Scan for the cell matching the given text and deliver its (X, Y) coordinate at center. 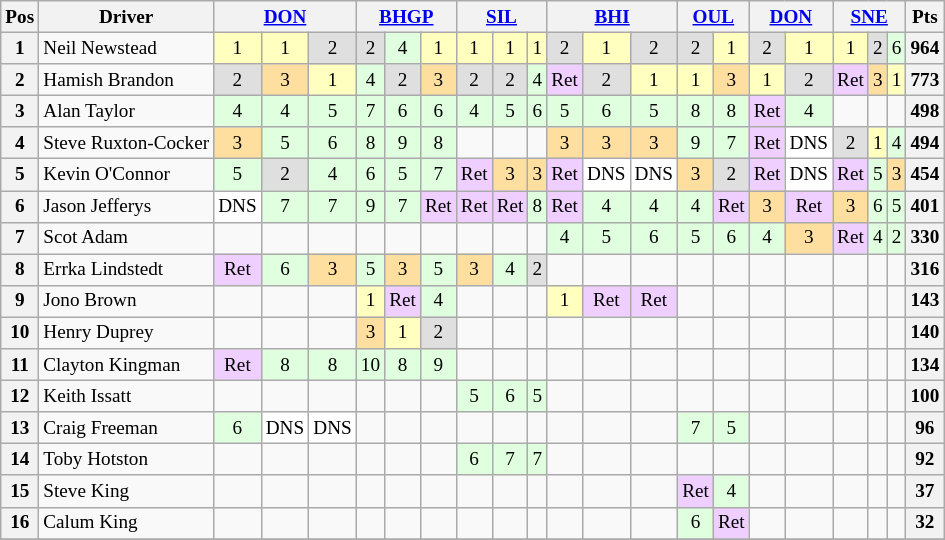
Toby Hotston (126, 460)
330 (925, 238)
143 (925, 301)
16 (20, 523)
Neil Newstead (126, 48)
Jono Brown (126, 301)
13 (20, 428)
BHGP (406, 17)
Keith Issatt (126, 396)
Pos (20, 17)
15 (20, 491)
11 (20, 365)
Hamish Brandon (126, 80)
SIL (501, 17)
134 (925, 365)
SNE (870, 17)
316 (925, 270)
Henry Duprey (126, 333)
BHI (612, 17)
Driver (126, 17)
454 (925, 175)
OUL (714, 17)
14 (20, 460)
Pts (925, 17)
96 (925, 428)
494 (925, 143)
32 (925, 523)
100 (925, 396)
Clayton Kingman (126, 365)
Steve Ruxton-Cocker (126, 143)
12 (20, 396)
Scot Adam (126, 238)
773 (925, 80)
140 (925, 333)
964 (925, 48)
37 (925, 491)
Jason Jefferys (126, 206)
Errka Lindstedt (126, 270)
Alan Taylor (126, 111)
Calum King (126, 523)
92 (925, 460)
Craig Freeman (126, 428)
Steve King (126, 491)
Kevin O'Connor (126, 175)
498 (925, 111)
401 (925, 206)
